Identify which cell holds the provided text, then report its [x, y] central coordinate. 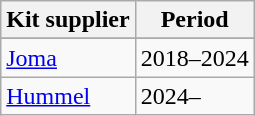
Hummel [68, 96]
2024– [194, 96]
2018–2024 [194, 58]
Period [194, 20]
Joma [68, 58]
Kit supplier [68, 20]
